Scan for the cell matching the given text and deliver its (x, y) coordinate at center. 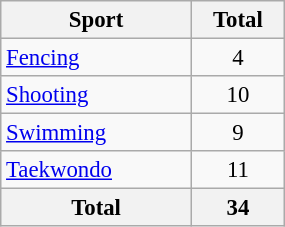
4 (238, 58)
9 (238, 133)
Shooting (96, 95)
10 (238, 95)
11 (238, 170)
Sport (96, 20)
34 (238, 208)
Taekwondo (96, 170)
Fencing (96, 58)
Swimming (96, 133)
